Provide the (X, Y) coordinate of the cell's center where the given text is located.  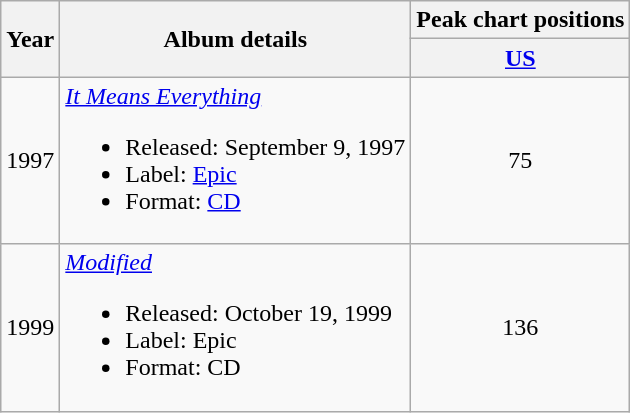
136 (520, 328)
Peak chart positions (520, 20)
75 (520, 160)
US (520, 58)
1997 (30, 160)
It Means EverythingReleased: September 9, 1997Label: EpicFormat: CD (236, 160)
1999 (30, 328)
Album details (236, 39)
ModifiedReleased: October 19, 1999Label: EpicFormat: CD (236, 328)
Year (30, 39)
